Extract the (x, y) coordinate from the center of the cell holding the provided text.  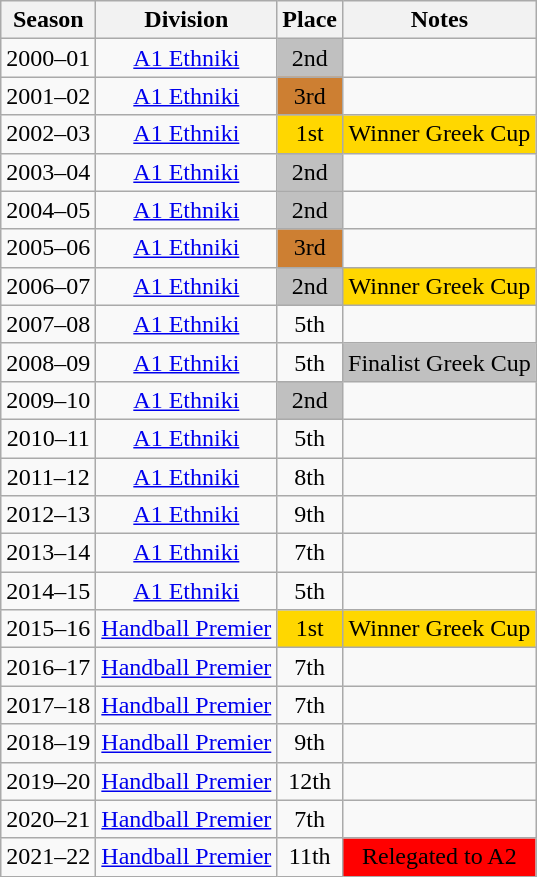
2009–10 (48, 400)
2011–12 (48, 477)
Notes (440, 20)
Relegated to A2 (440, 857)
2018–19 (48, 743)
Division (186, 20)
2016–17 (48, 667)
2006–07 (48, 286)
2007–08 (48, 324)
Place (310, 20)
12th (310, 781)
2014–15 (48, 591)
2008–09 (48, 362)
2002–03 (48, 134)
2020–21 (48, 819)
11th (310, 857)
Season (48, 20)
2010–11 (48, 438)
2012–13 (48, 515)
2013–14 (48, 553)
2005–06 (48, 248)
2004–05 (48, 210)
2015–16 (48, 629)
Finalist Greek Cup (440, 362)
2003–04 (48, 172)
2001–02 (48, 96)
2017–18 (48, 705)
2019–20 (48, 781)
8th (310, 477)
2021–22 (48, 857)
2000–01 (48, 58)
